Output the [X, Y] coordinate of the center of the cell containing the given text.  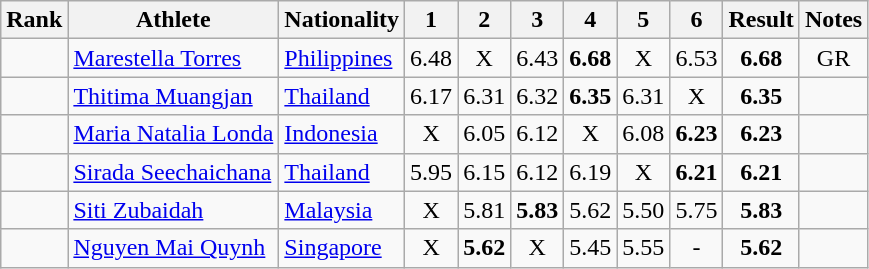
5.81 [484, 210]
Malaysia [342, 210]
2 [484, 20]
5 [644, 20]
4 [590, 20]
Notes [833, 20]
Rank [34, 20]
6.32 [538, 96]
Siti Zubaidah [174, 210]
6.43 [538, 58]
GR [833, 58]
Indonesia [342, 134]
1 [432, 20]
6.05 [484, 134]
5.50 [644, 210]
Sirada Seechaichana [174, 172]
5.45 [590, 248]
6.17 [432, 96]
6.53 [696, 58]
6.15 [484, 172]
- [696, 248]
6 [696, 20]
Nguyen Mai Quynh [174, 248]
Thitima Muangjan [174, 96]
5.75 [696, 210]
5.55 [644, 248]
Nationality [342, 20]
Athlete [174, 20]
5.95 [432, 172]
3 [538, 20]
Result [761, 20]
Marestella Torres [174, 58]
Philippines [342, 58]
6.19 [590, 172]
Singapore [342, 248]
6.08 [644, 134]
6.48 [432, 58]
Maria Natalia Londa [174, 134]
